Return the [x, y] coordinate for the center point of the cell that contains the specified text.  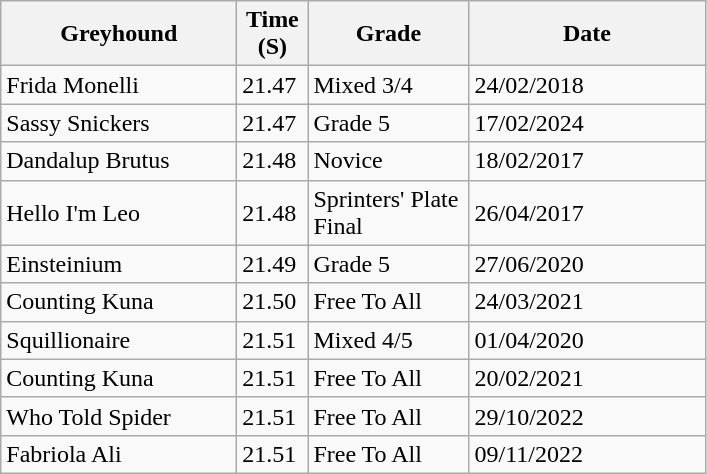
21.49 [272, 264]
Time (S) [272, 34]
Hello I'm Leo [119, 212]
24/02/2018 [587, 85]
27/06/2020 [587, 264]
20/02/2021 [587, 378]
Novice [388, 161]
Mixed 4/5 [388, 340]
01/04/2020 [587, 340]
21.50 [272, 302]
Einsteinium [119, 264]
26/04/2017 [587, 212]
Sassy Snickers [119, 123]
Grade [388, 34]
Who Told Spider [119, 416]
29/10/2022 [587, 416]
Date [587, 34]
Fabriola Ali [119, 454]
Sprinters' Plate Final [388, 212]
Frida Monelli [119, 85]
18/02/2017 [587, 161]
Dandalup Brutus [119, 161]
24/03/2021 [587, 302]
Mixed 3/4 [388, 85]
17/02/2024 [587, 123]
Squillionaire [119, 340]
09/11/2022 [587, 454]
Greyhound [119, 34]
